Locate the cell with the specified text and output its [X, Y] center coordinate. 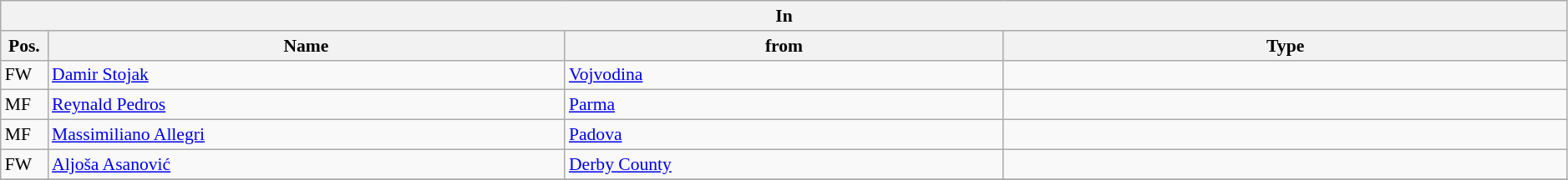
Derby County [784, 164]
Parma [784, 105]
Padova [784, 135]
Massimiliano Allegri [306, 135]
Pos. [24, 46]
Aljoša Asanović [306, 164]
Name [306, 46]
Type [1285, 46]
from [784, 46]
Damir Stojak [306, 75]
Reynald Pedros [306, 105]
Vojvodina [784, 75]
In [784, 16]
